Output the [X, Y] coordinate of the center of the cell containing the given text.  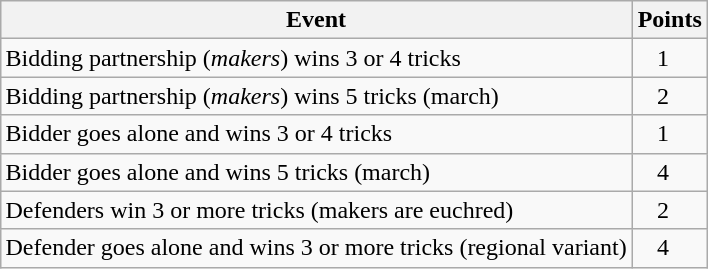
Event [316, 20]
Bidder goes alone and wins 3 or 4 tricks [316, 134]
Bidder goes alone and wins 5 tricks (march) [316, 172]
Bidding partnership (makers) wins 5 tricks (march) [316, 96]
Points [670, 20]
Defender goes alone and wins 3 or more tricks (regional variant) [316, 248]
Defenders win 3 or more tricks (makers are euchred) [316, 210]
Bidding partnership (makers) wins 3 or 4 tricks [316, 58]
